Return [X, Y] of the center of cell containing provided text 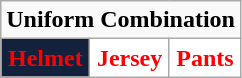
Pants [204, 58]
Uniform Combination [121, 20]
Helmet [46, 58]
Jersey [130, 58]
